Return the (X, Y) coordinate for the center point of the cell that contains the specified text.  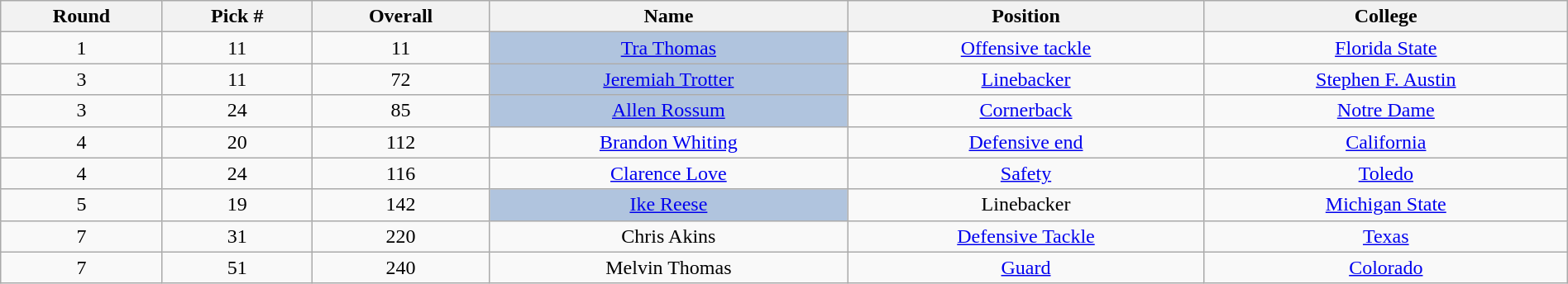
Defensive end (1026, 142)
142 (400, 205)
Melvin Thomas (668, 267)
20 (237, 142)
Guard (1026, 267)
Allen Rossum (668, 111)
Jeremiah Trotter (668, 79)
240 (400, 267)
220 (400, 236)
72 (400, 79)
5 (82, 205)
Round (82, 17)
Offensive tackle (1026, 48)
85 (400, 111)
College (1386, 17)
112 (400, 142)
Notre Dame (1386, 111)
Stephen F. Austin (1386, 79)
Brandon Whiting (668, 142)
Tra Thomas (668, 48)
Colorado (1386, 267)
Cornerback (1026, 111)
Name (668, 17)
Chris Akins (668, 236)
Overall (400, 17)
Ike Reese (668, 205)
Texas (1386, 236)
Clarence Love (668, 173)
Florida State (1386, 48)
19 (237, 205)
Safety (1026, 173)
116 (400, 173)
31 (237, 236)
Toledo (1386, 173)
Pick # (237, 17)
1 (82, 48)
Position (1026, 17)
Michigan State (1386, 205)
California (1386, 142)
51 (237, 267)
Defensive Tackle (1026, 236)
